Extract the (x, y) coordinate from the center of the cell holding the provided text.  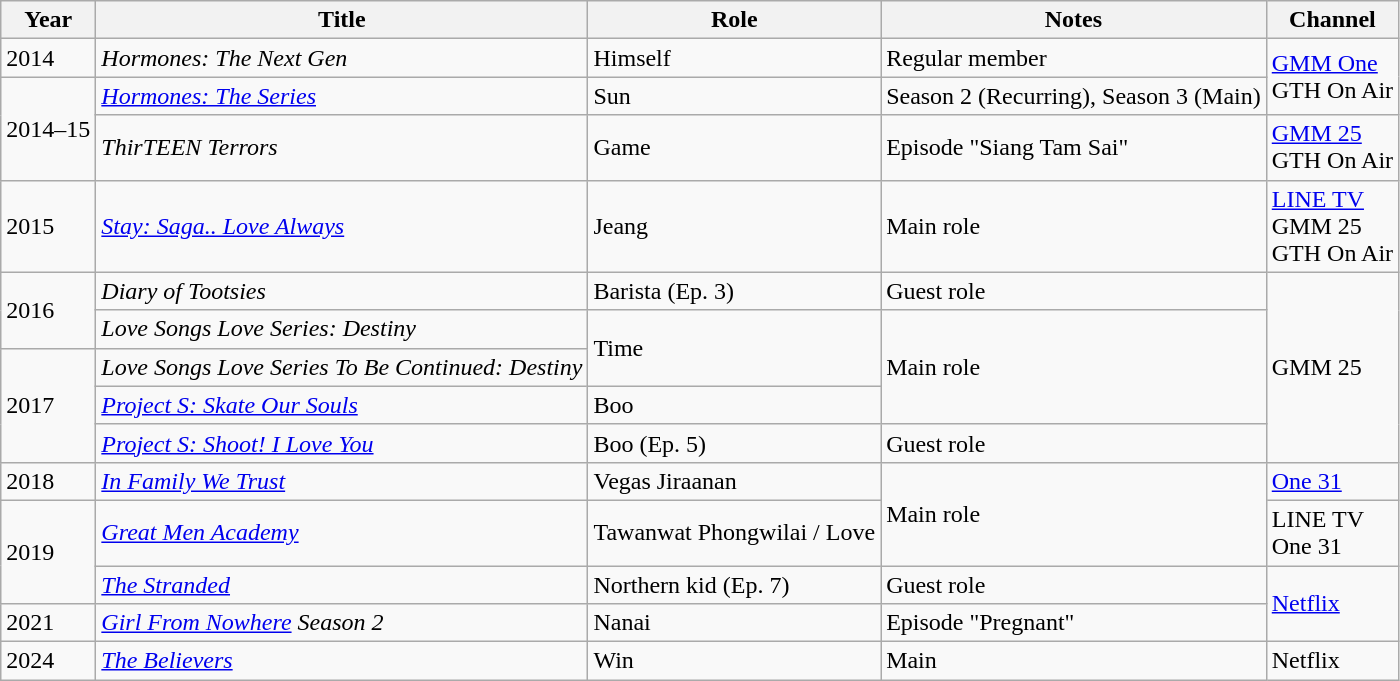
2024 (48, 661)
The Stranded (342, 585)
Episode "Pregnant" (1074, 623)
Role (734, 20)
Vegas Jiraanan (734, 481)
Year (48, 20)
Great Men Academy (342, 532)
Stay: Saga.. Love Always (342, 226)
2021 (48, 623)
Love Songs Love Series: Destiny (342, 329)
Tawanwat Phongwilai / Love (734, 532)
GMM 25GTH On Air (1332, 148)
LINE TVOne 31 (1332, 532)
Notes (1074, 20)
GMM OneGTH On Air (1332, 77)
GMM 25 (1332, 367)
Northern kid (Ep. 7) (734, 585)
Win (734, 661)
2018 (48, 481)
Time (734, 348)
One 31 (1332, 481)
Regular member (1074, 58)
Girl From Nowhere Season 2 (342, 623)
Title (342, 20)
Main (1074, 661)
2019 (48, 552)
In Family We Trust (342, 481)
2015 (48, 226)
2014 (48, 58)
Sun (734, 96)
Jeang (734, 226)
2016 (48, 310)
Boo (734, 405)
2017 (48, 405)
2014–15 (48, 128)
Channel (1332, 20)
Boo (Ep. 5) (734, 443)
The Believers (342, 661)
ThirTEEN Terrors (342, 148)
Barista (Ep. 3) (734, 291)
Hormones: The Next Gen (342, 58)
Nanai (734, 623)
Diary of Tootsies (342, 291)
LINE TVGMM 25GTH On Air (1332, 226)
Project S: Shoot! I Love You (342, 443)
Game (734, 148)
Episode "Siang Tam Sai" (1074, 148)
Season 2 (Recurring), Season 3 (Main) (1074, 96)
Hormones: The Series (342, 96)
Love Songs Love Series To Be Continued: Destiny (342, 367)
Himself (734, 58)
Project S: Skate Our Souls (342, 405)
